Return (X, Y) of the center of cell containing provided text 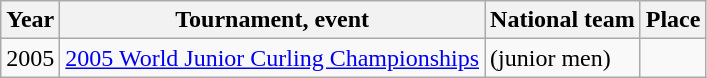
2005 (30, 58)
(junior men) (563, 58)
Place (673, 20)
Year (30, 20)
2005 World Junior Curling Championships (272, 58)
Tournament, event (272, 20)
National team (563, 20)
